Return (X, Y) of the center of cell containing provided text 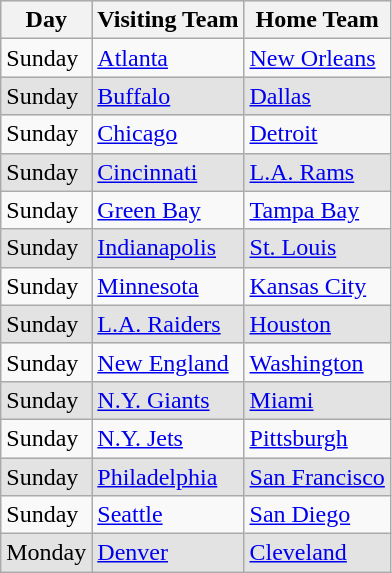
Visiting Team (168, 20)
Atlanta (168, 58)
Detroit (317, 134)
Green Bay (168, 210)
Houston (317, 324)
Buffalo (168, 96)
Denver (168, 553)
San Francisco (317, 477)
L.A. Raiders (168, 324)
Philadelphia (168, 477)
Indianapolis (168, 248)
Kansas City (317, 286)
Washington (317, 362)
Miami (317, 400)
Monday (46, 553)
San Diego (317, 515)
New England (168, 362)
Chicago (168, 134)
Tampa Bay (317, 210)
Minnesota (168, 286)
Home Team (317, 20)
L.A. Rams (317, 172)
Seattle (168, 515)
St. Louis (317, 248)
New Orleans (317, 58)
Cleveland (317, 553)
Pittsburgh (317, 438)
Cincinnati (168, 172)
Day (46, 20)
N.Y. Giants (168, 400)
N.Y. Jets (168, 438)
Dallas (317, 96)
